Extract the [x, y] coordinate from the center of the cell holding the provided text.  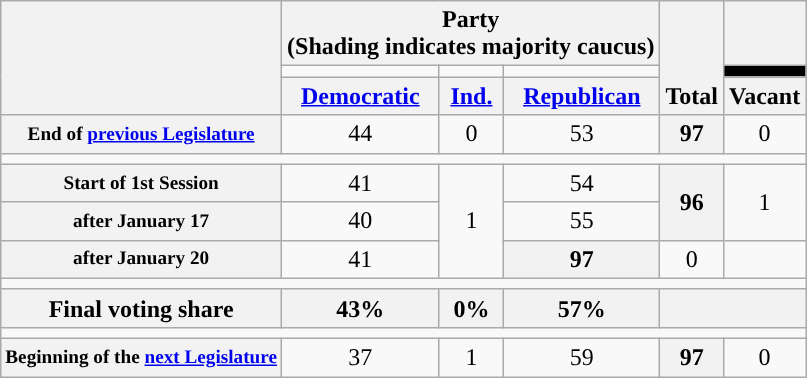
44 [361, 134]
End of previous Legislature [142, 134]
0% [472, 308]
37 [361, 357]
Republican [582, 96]
Final voting share [142, 308]
53 [582, 134]
43% [361, 308]
Total [692, 58]
Beginning of the next Legislature [142, 357]
after January 20 [142, 259]
Start of 1st Session [142, 183]
Ind. [472, 96]
55 [582, 221]
Democratic [361, 96]
after January 17 [142, 221]
57% [582, 308]
Party (Shading indicates majority caucus) [471, 34]
40 [361, 221]
59 [582, 357]
96 [692, 202]
54 [582, 183]
Vacant [764, 96]
